Scan for the cell matching the given text and deliver its (X, Y) coordinate at center. 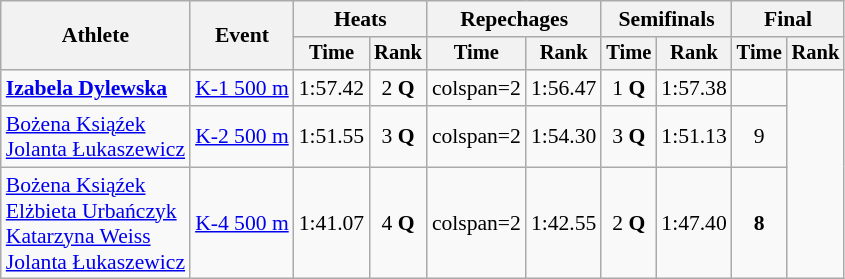
1:51.55 (332, 136)
Athlete (96, 36)
1:41.07 (332, 223)
1 Q (628, 88)
Semifinals (666, 19)
K-2 500 m (242, 136)
1:54.30 (564, 136)
1:57.38 (694, 88)
Bożena KsiąźekJolanta Łukaszewicz (96, 136)
1:42.55 (564, 223)
9 (760, 136)
Repechages (514, 19)
1:47.40 (694, 223)
Final (788, 19)
1:56.47 (564, 88)
8 (760, 223)
Event (242, 36)
Izabela Dylewska (96, 88)
Bożena KsiąźekElżbieta UrbańczykKatarzyna WeissJolanta Łukaszewicz (96, 223)
1:57.42 (332, 88)
Heats (360, 19)
K-1 500 m (242, 88)
1:51.13 (694, 136)
4 Q (398, 223)
K-4 500 m (242, 223)
